Scan for the cell matching the given text and deliver its (X, Y) coordinate at center. 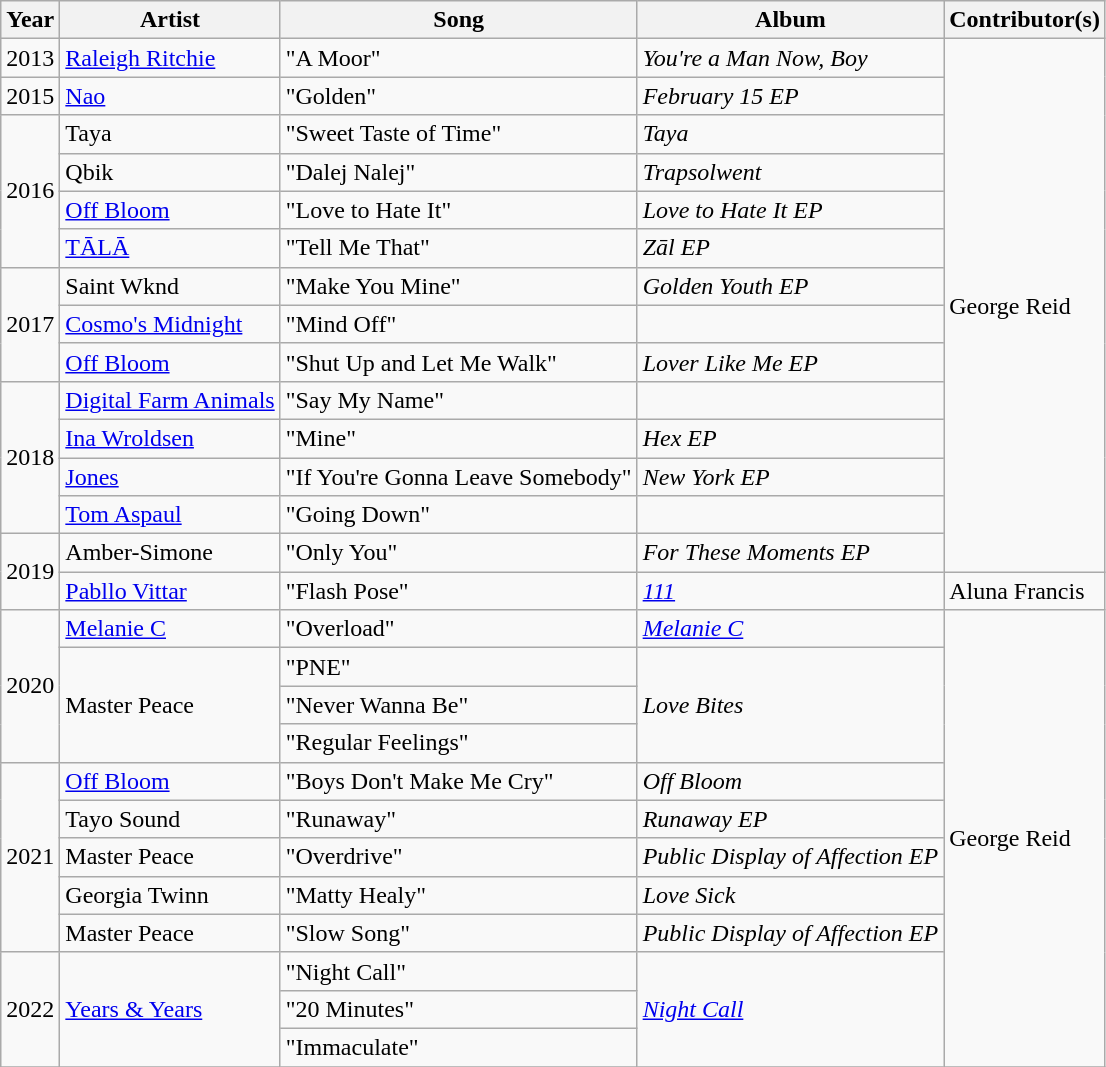
Artist (170, 20)
"A Moor" (458, 58)
"Matty Healy" (458, 895)
For These Moments EP (790, 553)
Years & Years (170, 1009)
Digital Farm Animals (170, 400)
2013 (30, 58)
Love Bites (790, 705)
"Make You Mine" (458, 286)
Love to Hate It EP (790, 210)
Tayo Sound (170, 819)
"Slow Song" (458, 933)
Saint Wknd (170, 286)
2021 (30, 857)
"Shut Up and Let Me Walk" (458, 362)
"Mind Off" (458, 324)
2018 (30, 457)
Trapsolwent (790, 172)
February 15 EP (790, 96)
Tom Aspaul (170, 515)
Album (790, 20)
Love Sick (790, 895)
2019 (30, 572)
2022 (30, 1009)
2016 (30, 191)
Pabllo Vittar (170, 591)
"Tell Me That" (458, 248)
2017 (30, 324)
Cosmo's Midnight (170, 324)
"Say My Name" (458, 400)
"Night Call" (458, 971)
TĀLĀ (170, 248)
"Never Wanna Be" (458, 705)
Ina Wroldsen (170, 438)
Song (458, 20)
Qbik (170, 172)
"If You're Gonna Leave Somebody" (458, 477)
Runaway EP (790, 819)
"Regular Feelings" (458, 743)
Jones (170, 477)
Golden Youth EP (790, 286)
Georgia Twinn (170, 895)
2020 (30, 686)
New York EP (790, 477)
"Only You" (458, 553)
"Dalej Nalej" (458, 172)
Raleigh Ritchie (170, 58)
Nao (170, 96)
Aluna Francis (1025, 591)
Hex EP (790, 438)
"Going Down" (458, 515)
"PNE" (458, 667)
Night Call (790, 1009)
"Overload" (458, 629)
You're a Man Now, Boy (790, 58)
Lover Like Me EP (790, 362)
"20 Minutes" (458, 1009)
"Golden" (458, 96)
111 (790, 591)
Year (30, 20)
"Immaculate" (458, 1047)
"Love to Hate It" (458, 210)
"Runaway" (458, 819)
"Mine" (458, 438)
Contributor(s) (1025, 20)
"Boys Don't Make Me Cry" (458, 781)
2015 (30, 96)
Zāl EP (790, 248)
Amber-Simone (170, 553)
"Sweet Taste of Time" (458, 134)
"Overdrive" (458, 857)
"Flash Pose" (458, 591)
